Return (x, y) of the center of cell containing provided text 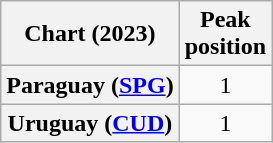
Uruguay (CUD) (90, 123)
Chart (2023) (90, 34)
Paraguay (SPG) (90, 85)
Peakposition (225, 34)
